Find where the given text appears and provide that cell's center as (X, Y) coordinate. 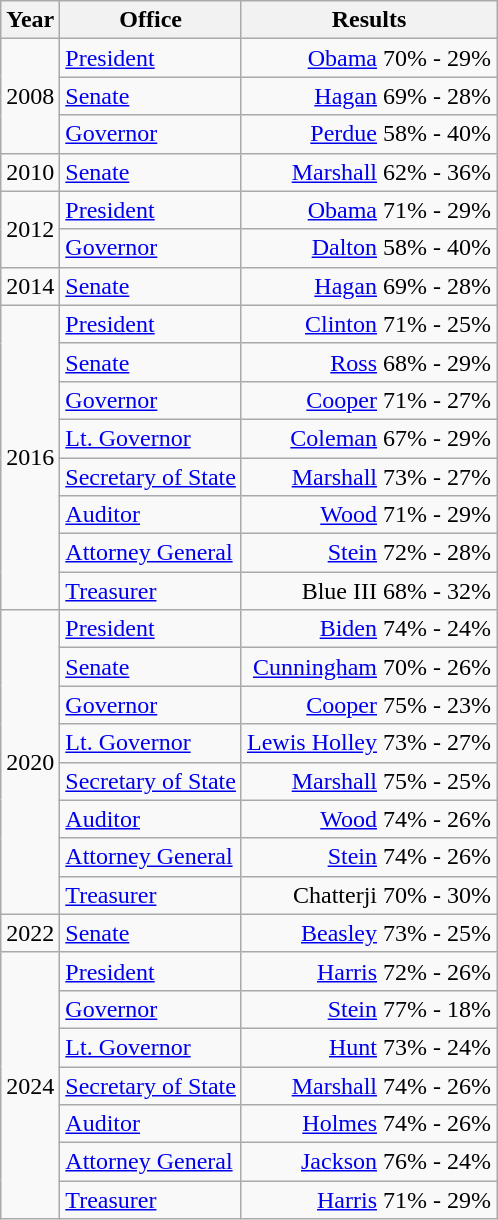
Marshall 73% - 27% (368, 477)
Cooper 71% - 27% (368, 400)
Biden 74% - 24% (368, 629)
Stein 74% - 26% (368, 857)
Stein 72% - 28% (368, 553)
2022 (30, 933)
2020 (30, 762)
Clinton 71% - 25% (368, 324)
Harris 72% - 26% (368, 971)
Beasley 73% - 25% (368, 933)
Wood 71% - 29% (368, 515)
Cunningham 70% - 26% (368, 667)
2008 (30, 96)
Wood 74% - 26% (368, 819)
Jackson 76% - 24% (368, 1162)
2014 (30, 286)
2016 (30, 457)
Office (151, 20)
Stein 77% - 18% (368, 1009)
Obama 71% - 29% (368, 210)
Harris 71% - 29% (368, 1200)
Dalton 58% - 40% (368, 248)
Marshall 62% - 36% (368, 172)
Results (368, 20)
Ross 68% - 29% (368, 362)
2024 (30, 1085)
Marshall 74% - 26% (368, 1085)
Holmes 74% - 26% (368, 1124)
2012 (30, 229)
Blue III 68% - 32% (368, 591)
Perdue 58% - 40% (368, 134)
Chatterji 70% - 30% (368, 895)
Cooper 75% - 23% (368, 705)
2010 (30, 172)
Lewis Holley 73% - 27% (368, 743)
Coleman 67% - 29% (368, 438)
Hunt 73% - 24% (368, 1047)
Obama 70% - 29% (368, 58)
Marshall 75% - 25% (368, 781)
Year (30, 20)
